Extract the [X, Y] coordinate from the center of the cell holding the provided text.  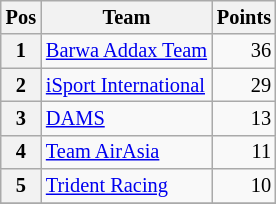
11 [244, 152]
1 [21, 51]
Barwa Addax Team [126, 51]
Pos [21, 17]
Points [244, 17]
Trident Racing [126, 186]
4 [21, 152]
10 [244, 186]
2 [21, 85]
36 [244, 51]
DAMS [126, 118]
Team AirAsia [126, 152]
29 [244, 85]
5 [21, 186]
Team [126, 17]
iSport International [126, 85]
3 [21, 118]
13 [244, 118]
